Return (x, y) of the center of cell containing provided text 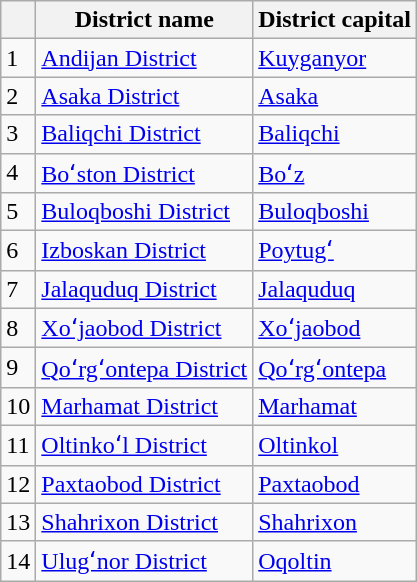
4 (18, 173)
2 (18, 96)
Buloqboshi (335, 212)
Xoʻjaobod (335, 328)
Oqoltin (335, 561)
3 (18, 134)
Shahrixon (335, 522)
Andijan District (144, 58)
Buloqboshi District (144, 212)
5 (18, 212)
14 (18, 561)
12 (18, 484)
Baliqchi (335, 134)
Oltinkol (335, 445)
Paxtaobod (335, 484)
Oltinkoʻl District (144, 445)
7 (18, 289)
Izboskan District (144, 251)
10 (18, 406)
Asaka District (144, 96)
Xoʻjaobod District (144, 328)
Ulugʻnor District (144, 561)
6 (18, 251)
Qoʻrgʻontepa District (144, 368)
District name (144, 20)
Poytugʻ (335, 251)
Boʻston District (144, 173)
13 (18, 522)
Qoʻrgʻontepa (335, 368)
Marhamat District (144, 406)
Kuyganyor (335, 58)
Marhamat (335, 406)
Asaka (335, 96)
Baliqchi District (144, 134)
Boʻz (335, 173)
1 (18, 58)
Jalaquduq District (144, 289)
Shahrixon District (144, 522)
9 (18, 368)
11 (18, 445)
8 (18, 328)
District capital (335, 20)
Paxtaobod District (144, 484)
Jalaquduq (335, 289)
